Identify which cell holds the provided text, then report its [X, Y] central coordinate. 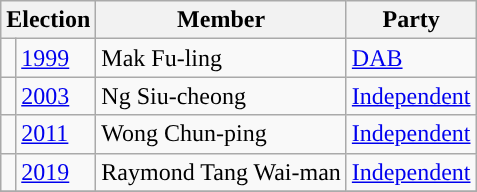
Member [222, 20]
Wong Chun-ping [222, 134]
Mak Fu-ling [222, 58]
2003 [56, 96]
1999 [56, 58]
2011 [56, 134]
Raymond Tang Wai-man [222, 172]
Election [48, 20]
2019 [56, 172]
Ng Siu-cheong [222, 96]
Party [411, 20]
DAB [411, 58]
